Detect which cell encompasses the target text, then output its (x, y) center coordinate. 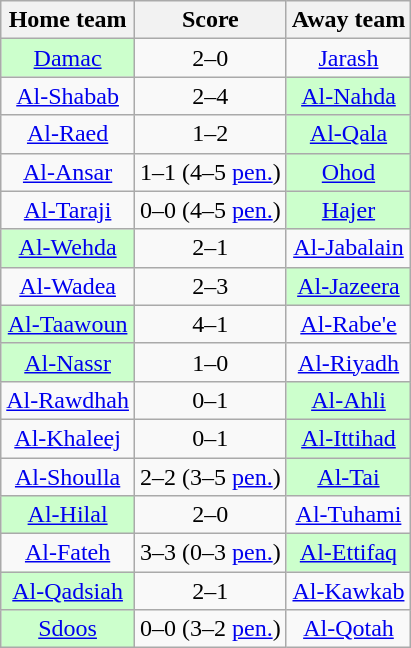
Al-Shoulla (68, 477)
1–1 (4–5 pen.) (210, 172)
Al-Jazeera (348, 286)
Hajer (348, 210)
Al-Ittihad (348, 438)
Al-Hilal (68, 515)
Al-Nassr (68, 362)
Sdoos (68, 629)
Al-Jabalain (348, 248)
Al-Shabab (68, 96)
Al-Qala (348, 134)
1–0 (210, 362)
2–4 (210, 96)
Al-Riyadh (348, 362)
Score (210, 20)
Al-Taraji (68, 210)
Al-Taawoun (68, 324)
1–2 (210, 134)
Damac (68, 58)
Al-Tuhami (348, 515)
Away team (348, 20)
Al-Wadea (68, 286)
Al-Rawdhah (68, 400)
Al-Qotah (348, 629)
2–2 (3–5 pen.) (210, 477)
Al-Khaleej (68, 438)
Al-Nahda (348, 96)
2–3 (210, 286)
Al-Raed (68, 134)
3–3 (0–3 pen.) (210, 553)
Al-Fateh (68, 553)
Al-Kawkab (348, 591)
Al-Ettifaq (348, 553)
Al-Qadsiah (68, 591)
Al-Rabe'e (348, 324)
0–0 (3–2 pen.) (210, 629)
Al-Tai (348, 477)
Ohod (348, 172)
Home team (68, 20)
Al-Ahli (348, 400)
Al-Wehda (68, 248)
Jarash (348, 58)
Al-Ansar (68, 172)
4–1 (210, 324)
0–0 (4–5 pen.) (210, 210)
